Search for the cell housing the specified text and yield its [X, Y] center coordinate. 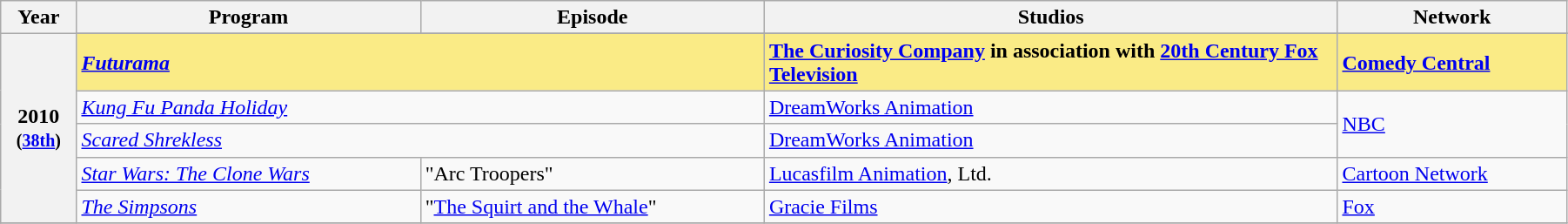
"The Squirt and the Whale" [592, 207]
Year [38, 17]
Star Wars: The Clone Wars [249, 173]
Studios [1051, 17]
Futurama [420, 63]
The Curiosity Company in association with 20th Century Fox Television [1051, 63]
Program [249, 17]
Scared Shrekless [420, 140]
The Simpsons [249, 207]
"Arc Troopers" [592, 173]
Comedy Central [1451, 63]
Network [1451, 17]
NBC [1451, 124]
Lucasfilm Animation, Ltd. [1051, 173]
Gracie Films [1051, 207]
Kung Fu Panda Holiday [420, 107]
Episode [592, 17]
Fox [1451, 207]
2010 (38th) [38, 129]
Cartoon Network [1451, 173]
